Determine the (x, y) coordinate at the center of the cell enclosing the given text.  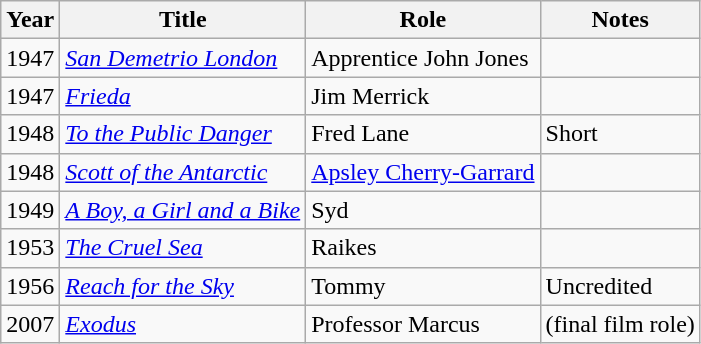
Role (423, 20)
Reach for the Sky (183, 286)
A Boy, a Girl and a Bike (183, 210)
Notes (620, 20)
San Demetrio London (183, 58)
Fred Lane (423, 134)
2007 (30, 324)
(final film role) (620, 324)
Apsley Cherry-Garrard (423, 172)
Syd (423, 210)
Uncredited (620, 286)
Tommy (423, 286)
To the Public Danger (183, 134)
Year (30, 20)
Raikes (423, 248)
Short (620, 134)
Title (183, 20)
The Cruel Sea (183, 248)
Scott of the Antarctic (183, 172)
1956 (30, 286)
Frieda (183, 96)
Jim Merrick (423, 96)
1949 (30, 210)
1953 (30, 248)
Apprentice John Jones (423, 58)
Professor Marcus (423, 324)
Exodus (183, 324)
